Provide the [x, y] coordinate of the cell's center where the given text is located.  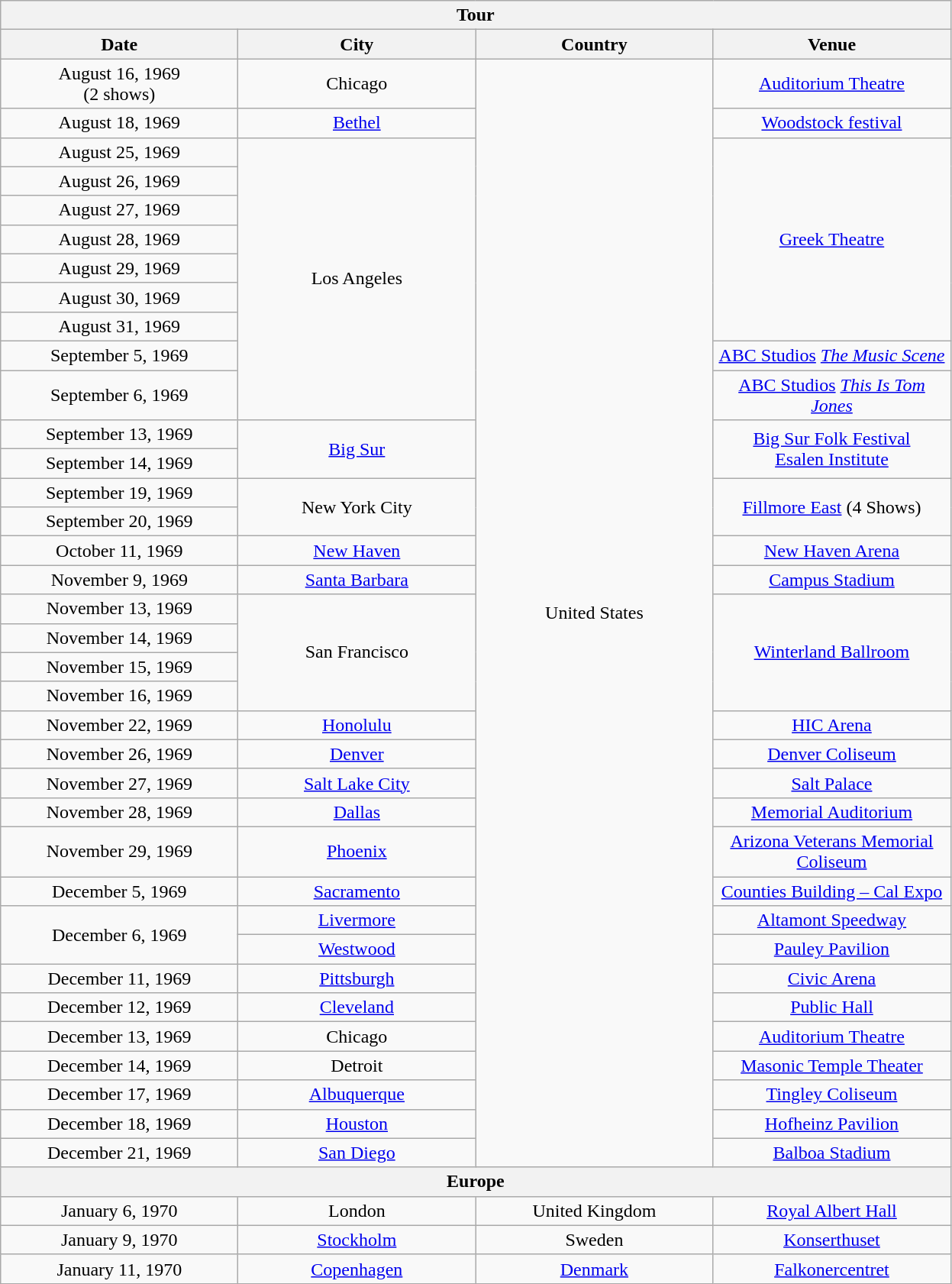
January 11, 1970 [119, 1269]
Date [119, 44]
December 5, 1969 [119, 891]
January 6, 1970 [119, 1211]
Greek Theatre [832, 239]
Royal Albert Hall [832, 1211]
Winterland Ballroom [832, 652]
Denmark [594, 1269]
November 27, 1969 [119, 783]
Houston [357, 1124]
November 26, 1969 [119, 754]
Campus Stadium [832, 580]
Dallas [357, 812]
Stockholm [357, 1240]
Country [594, 44]
Europe [476, 1182]
December 11, 1969 [119, 978]
November 28, 1969 [119, 812]
Santa Barbara [357, 580]
ABC Studios The Music Scene [832, 355]
Tour [476, 15]
December 6, 1969 [119, 935]
September 6, 1969 [119, 394]
October 11, 1969 [119, 551]
Arizona Veterans Memorial Coliseum [832, 851]
United Kingdom [594, 1211]
September 19, 1969 [119, 493]
Salt Palace [832, 783]
United States [594, 613]
Bethel [357, 123]
August 28, 1969 [119, 239]
Phoenix [357, 851]
Denver [357, 754]
August 29, 1969 [119, 268]
December 12, 1969 [119, 1007]
Detroit [357, 1066]
Big Sur [357, 449]
December 17, 1969 [119, 1095]
Big Sur Folk FestivalEsalen Institute [832, 449]
Memorial Auditorium [832, 812]
December 14, 1969 [119, 1066]
Falkonercentret [832, 1269]
Sweden [594, 1240]
Los Angeles [357, 279]
August 30, 1969 [119, 297]
Honolulu [357, 725]
Sacramento [357, 891]
August 26, 1969 [119, 181]
November 22, 1969 [119, 725]
Hofheinz Pavilion [832, 1124]
ABC Studios This Is Tom Jones [832, 394]
Westwood [357, 949]
September 14, 1969 [119, 464]
Copenhagen [357, 1269]
August 18, 1969 [119, 123]
September 13, 1969 [119, 435]
November 16, 1969 [119, 696]
August 16, 1969(2 shows) [119, 84]
September 20, 1969 [119, 522]
December 21, 1969 [119, 1153]
Woodstock festival [832, 123]
New Haven Arena [832, 551]
August 25, 1969 [119, 152]
Civic Arena [832, 978]
December 13, 1969 [119, 1037]
November 9, 1969 [119, 580]
August 27, 1969 [119, 210]
London [357, 1211]
Altamont Speedway [832, 920]
December 18, 1969 [119, 1124]
Counties Building – Cal Expo [832, 891]
Konserthuset [832, 1240]
Fillmore East (4 Shows) [832, 507]
Tingley Coliseum [832, 1095]
November 15, 1969 [119, 667]
City [357, 44]
Livermore [357, 920]
Pittsburgh [357, 978]
Salt Lake City [357, 783]
San Diego [357, 1153]
Pauley Pavilion [832, 949]
HIC Arena [832, 725]
November 29, 1969 [119, 851]
Public Hall [832, 1007]
Cleveland [357, 1007]
September 5, 1969 [119, 355]
January 9, 1970 [119, 1240]
November 14, 1969 [119, 638]
Albuquerque [357, 1095]
San Francisco [357, 652]
New Haven [357, 551]
Denver Coliseum [832, 754]
New York City [357, 507]
Venue [832, 44]
August 31, 1969 [119, 326]
Masonic Temple Theater [832, 1066]
Balboa Stadium [832, 1153]
November 13, 1969 [119, 609]
